Capture the cell that displays the provided text and extract its (x, y) central coordinate. 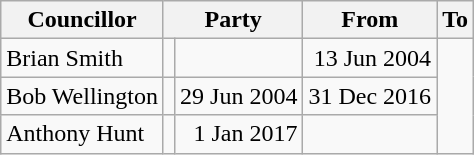
Councillor (82, 20)
Bob Wellington (82, 96)
To (456, 20)
From (370, 20)
Anthony Hunt (82, 134)
1 Jan 2017 (239, 134)
29 Jun 2004 (239, 96)
13 Jun 2004 (370, 58)
Brian Smith (82, 58)
31 Dec 2016 (370, 96)
Party (232, 20)
